Find where the given text appears and provide that cell's center as (X, Y) coordinate. 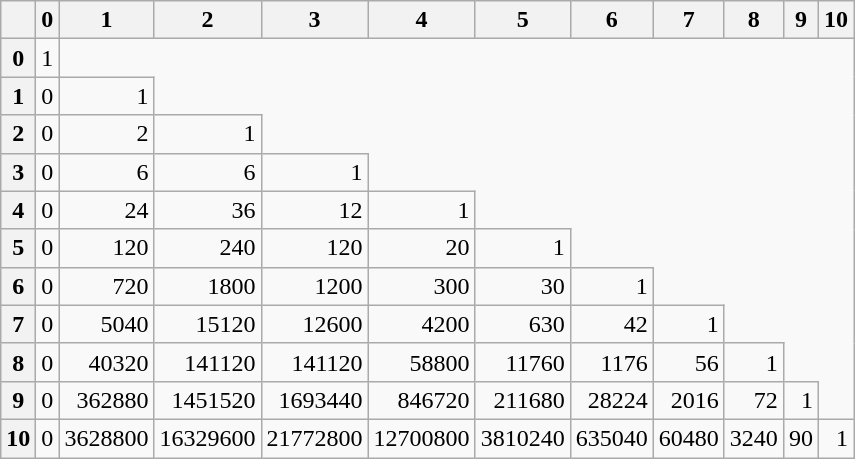
3628800 (106, 438)
240 (208, 248)
3240 (754, 438)
362880 (106, 400)
2016 (688, 400)
630 (522, 324)
300 (422, 286)
5040 (106, 324)
3810240 (522, 438)
1693440 (314, 400)
1176 (612, 362)
21772800 (314, 438)
28224 (612, 400)
1200 (314, 286)
211680 (522, 400)
720 (106, 286)
24 (106, 210)
1451520 (208, 400)
4200 (422, 324)
16329600 (208, 438)
72 (754, 400)
12700800 (422, 438)
56 (688, 362)
58800 (422, 362)
60480 (688, 438)
12 (314, 210)
11760 (522, 362)
15120 (208, 324)
635040 (612, 438)
846720 (422, 400)
90 (800, 438)
1800 (208, 286)
36 (208, 210)
12600 (314, 324)
20 (422, 248)
30 (522, 286)
42 (612, 324)
40320 (106, 362)
